Return (x, y) of the center of cell containing provided text 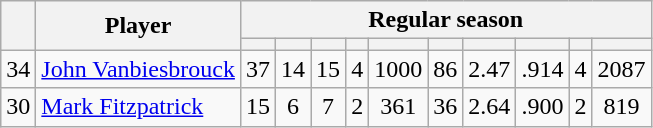
30 (18, 107)
37 (258, 69)
819 (622, 107)
34 (18, 69)
86 (446, 69)
.900 (542, 107)
2.64 (490, 107)
John Vanbiesbrouck (138, 69)
14 (292, 69)
Regular season (446, 20)
6 (292, 107)
361 (398, 107)
Mark Fitzpatrick (138, 107)
1000 (398, 69)
2087 (622, 69)
7 (328, 107)
.914 (542, 69)
Player (138, 26)
36 (446, 107)
2.47 (490, 69)
